Determine the [x, y] coordinate at the center of the cell enclosing the given text.  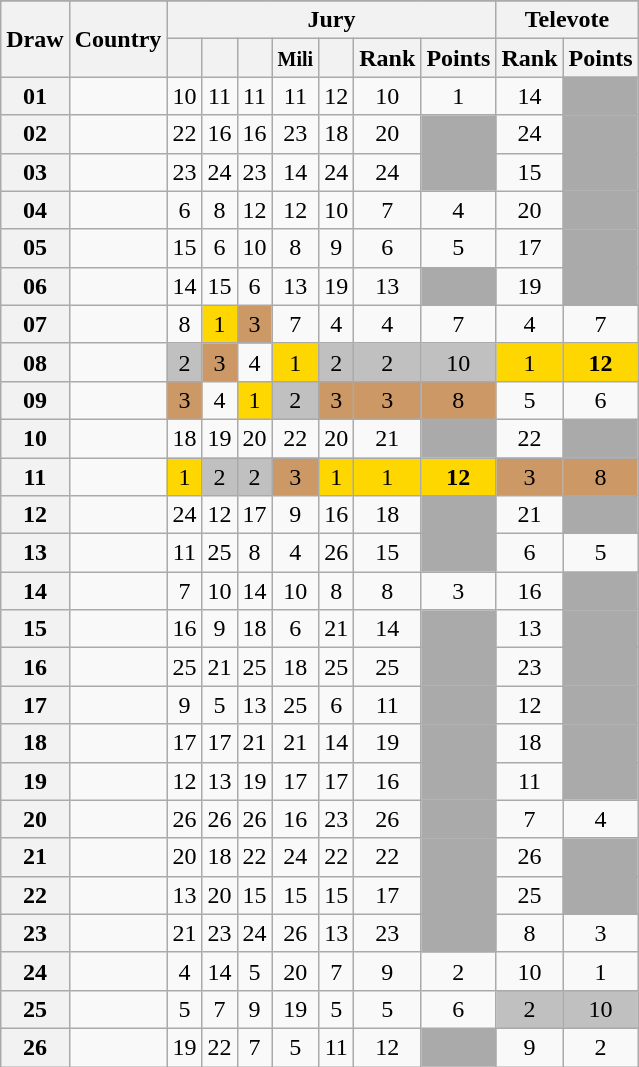
09 [35, 400]
Televote [567, 20]
06 [35, 286]
08 [35, 362]
02 [35, 134]
Mili [296, 58]
01 [35, 96]
03 [35, 172]
Jury [332, 20]
04 [35, 210]
07 [35, 324]
Draw [35, 39]
Country [118, 39]
05 [35, 248]
